Scan for the cell matching the given text and deliver its [x, y] coordinate at center. 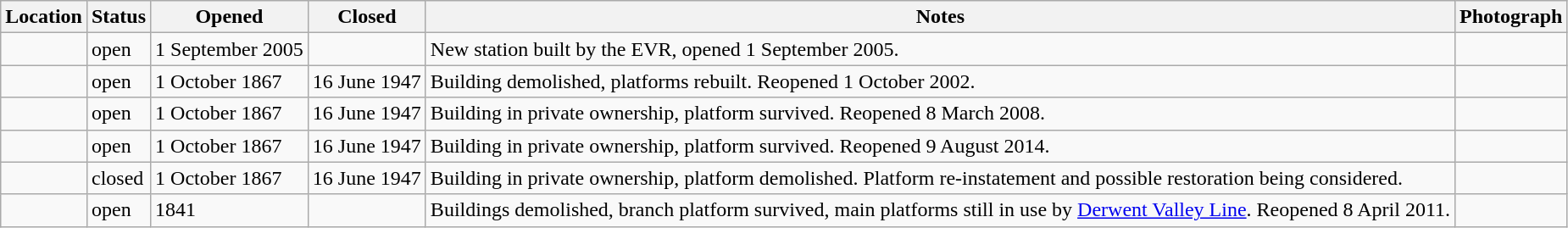
Building demolished, platforms rebuilt. Reopened 1 October 2002. [940, 81]
closed [119, 178]
1841 [230, 210]
Status [119, 17]
Opened [230, 17]
1 September 2005 [230, 49]
New station built by the EVR, opened 1 September 2005. [940, 49]
Building in private ownership, platform demolished. Platform re-instatement and possible restoration being considered. [940, 178]
Notes [940, 17]
Building in private ownership, platform survived. Reopened 9 August 2014. [940, 146]
Location [44, 17]
Closed [366, 17]
Photograph [1511, 17]
Buildings demolished, branch platform survived, main platforms still in use by Derwent Valley Line. Reopened 8 April 2011. [940, 210]
Building in private ownership, platform survived. Reopened 8 March 2008. [940, 114]
